Detect which cell encompasses the target text, then output its [X, Y] center coordinate. 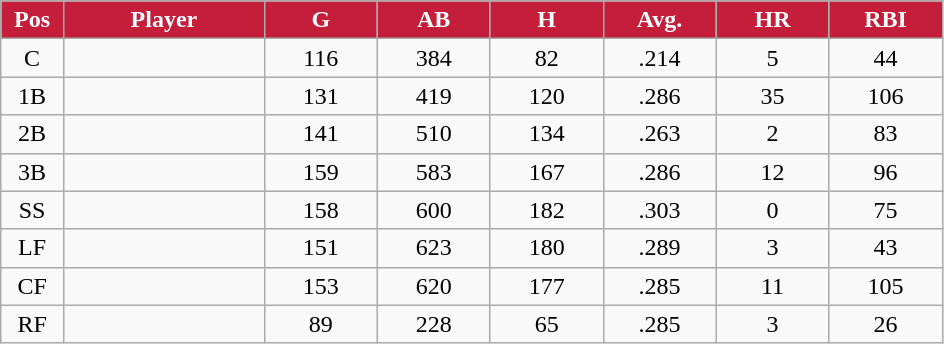
G [320, 20]
35 [772, 96]
3B [32, 172]
26 [886, 324]
583 [434, 172]
141 [320, 134]
182 [546, 210]
120 [546, 96]
1B [32, 96]
134 [546, 134]
.263 [660, 134]
5 [772, 58]
12 [772, 172]
623 [434, 248]
SS [32, 210]
167 [546, 172]
44 [886, 58]
151 [320, 248]
.214 [660, 58]
82 [546, 58]
75 [886, 210]
419 [434, 96]
2B [32, 134]
RF [32, 324]
106 [886, 96]
89 [320, 324]
0 [772, 210]
228 [434, 324]
H [546, 20]
159 [320, 172]
C [32, 58]
LF [32, 248]
RBI [886, 20]
Player [164, 20]
384 [434, 58]
Avg. [660, 20]
177 [546, 286]
11 [772, 286]
.289 [660, 248]
HR [772, 20]
65 [546, 324]
.303 [660, 210]
510 [434, 134]
96 [886, 172]
AB [434, 20]
105 [886, 286]
180 [546, 248]
2 [772, 134]
Pos [32, 20]
620 [434, 286]
158 [320, 210]
83 [886, 134]
131 [320, 96]
116 [320, 58]
153 [320, 286]
600 [434, 210]
43 [886, 248]
CF [32, 286]
